Pinpoint the cell where the given text exists, returning its (x, y) midpoint coordinate. 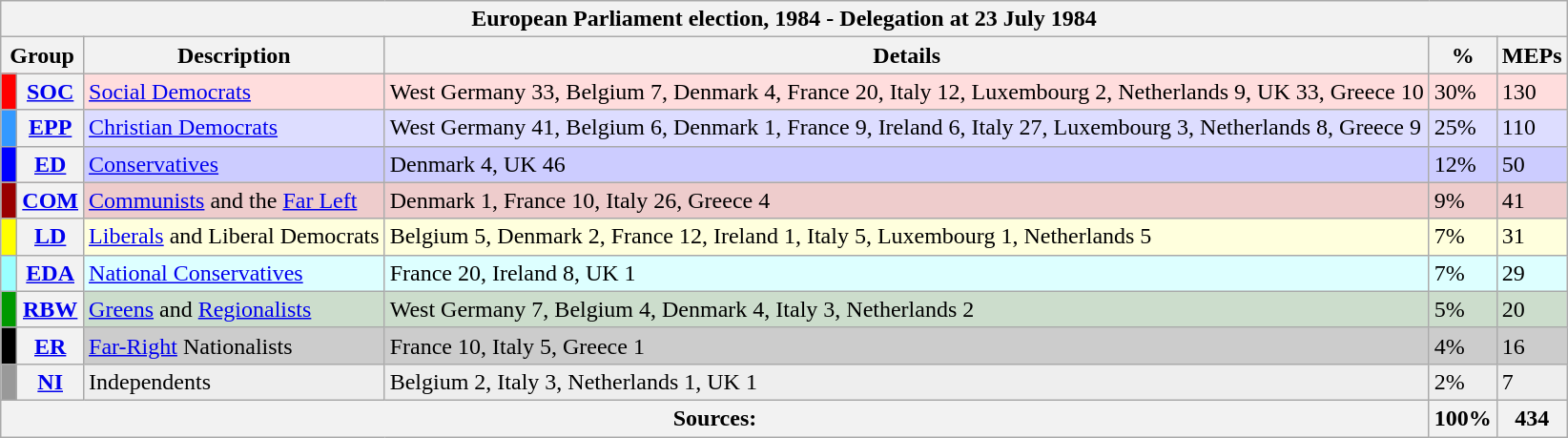
% (1463, 55)
West Germany 7, Belgium 4, Denmark 4, Italy 3, Netherlands 2 (906, 309)
National Conservatives (235, 273)
4% (1463, 345)
Social Democrats (235, 92)
25% (1463, 128)
ER (51, 345)
COM (51, 200)
5% (1463, 309)
20 (1532, 309)
Conservatives (235, 164)
31 (1532, 237)
29 (1532, 273)
France 10, Italy 5, Greece 1 (906, 345)
9% (1463, 200)
Sources: (715, 418)
2% (1463, 382)
Far-Right Nationalists (235, 345)
50 (1532, 164)
Communists and the Far Left (235, 200)
Description (235, 55)
Group (42, 55)
France 20, Ireland 8, UK 1 (906, 273)
West Germany 33, Belgium 7, Denmark 4, France 20, Italy 12, Luxembourg 2, Netherlands 9, UK 33, Greece 10 (906, 92)
EPP (51, 128)
Details (906, 55)
Denmark 1, France 10, Italy 26, Greece 4 (906, 200)
Christian Democrats (235, 128)
EDA (51, 273)
MEPs (1532, 55)
Belgium 5, Denmark 2, France 12, Ireland 1, Italy 5, Luxembourg 1, Netherlands 5 (906, 237)
12% (1463, 164)
Greens and Regionalists (235, 309)
110 (1532, 128)
16 (1532, 345)
7 (1532, 382)
Liberals and Liberal Democrats (235, 237)
434 (1532, 418)
30% (1463, 92)
SOC (51, 92)
41 (1532, 200)
ED (51, 164)
NI (51, 382)
Denmark 4, UK 46 (906, 164)
Independents (235, 382)
130 (1532, 92)
RBW (51, 309)
LD (51, 237)
Belgium 2, Italy 3, Netherlands 1, UK 1 (906, 382)
100% (1463, 418)
West Germany 41, Belgium 6, Denmark 1, France 9, Ireland 6, Italy 27, Luxembourg 3, Netherlands 8, Greece 9 (906, 128)
European Parliament election, 1984 - Delegation at 23 July 1984 (784, 19)
